Provide the (X, Y) coordinate of the cell's center where the given text is located.  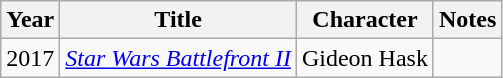
Gideon Hask (364, 58)
Star Wars Battlefront II (178, 58)
2017 (30, 58)
Notes (467, 20)
Character (364, 20)
Year (30, 20)
Title (178, 20)
